Find where the given text appears and provide that cell's center as (x, y) coordinate. 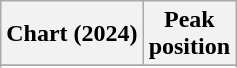
Peakposition (189, 34)
Chart (2024) (72, 34)
